Find where the given text appears and provide that cell's center as [x, y] coordinate. 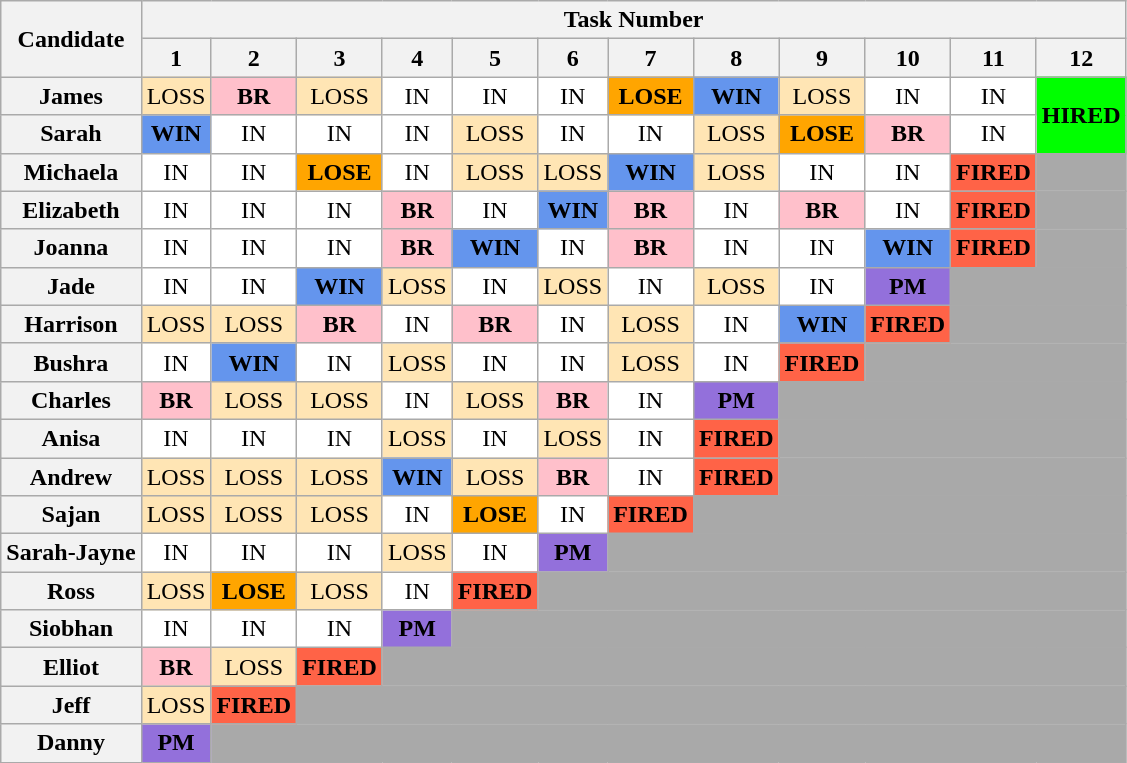
7 [651, 58]
9 [822, 58]
Elizabeth [71, 210]
12 [1081, 58]
Ross [71, 591]
Siobhan [71, 629]
10 [908, 58]
James [71, 96]
6 [573, 58]
Danny [71, 743]
Sarah [71, 134]
11 [994, 58]
Sajan [71, 515]
2 [254, 58]
Michaela [71, 172]
3 [340, 58]
1 [176, 58]
5 [495, 58]
Anisa [71, 438]
Bushra [71, 362]
Harrison [71, 324]
Jeff [71, 705]
Candidate [71, 39]
Joanna [71, 248]
Andrew [71, 477]
Elliot [71, 667]
HIRED [1081, 115]
Jade [71, 286]
4 [417, 58]
Sarah-Jayne [71, 553]
8 [736, 58]
Charles [71, 400]
Task Number [634, 20]
